Return [x, y] of the center of cell containing provided text 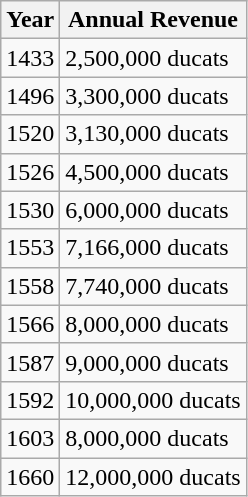
3,130,000 ducats [153, 134]
Annual Revenue [153, 20]
1566 [30, 324]
1587 [30, 362]
1530 [30, 210]
1592 [30, 400]
4,500,000 ducats [153, 172]
1526 [30, 172]
12,000,000 ducats [153, 477]
3,300,000 ducats [153, 96]
9,000,000 ducats [153, 362]
1520 [30, 134]
6,000,000 ducats [153, 210]
2,500,000 ducats [153, 58]
1496 [30, 96]
1558 [30, 286]
Year [30, 20]
7,740,000 ducats [153, 286]
1660 [30, 477]
1433 [30, 58]
1553 [30, 248]
1603 [30, 438]
7,166,000 ducats [153, 248]
10,000,000 ducats [153, 400]
